Pinpoint the cell where the given text exists, returning its (x, y) midpoint coordinate. 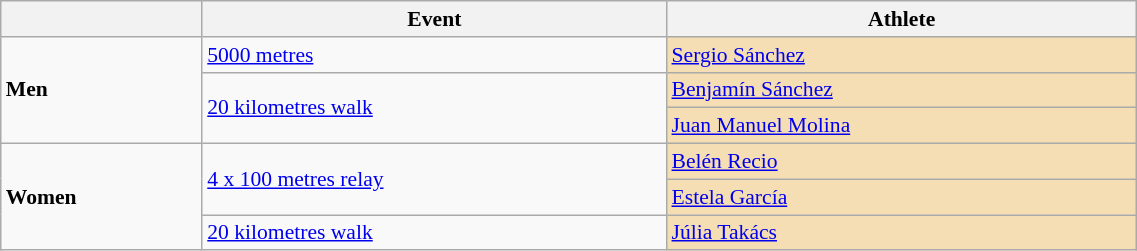
Belén Recio (901, 162)
Men (102, 90)
Sergio Sánchez (901, 55)
Júlia Takács (901, 233)
5000 metres (434, 55)
Estela García (901, 197)
Juan Manuel Molina (901, 126)
Benjamín Sánchez (901, 90)
4 x 100 metres relay (434, 180)
Athlete (901, 19)
Event (434, 19)
Women (102, 198)
